Detect which cell encompasses the target text, then output its (X, Y) center coordinate. 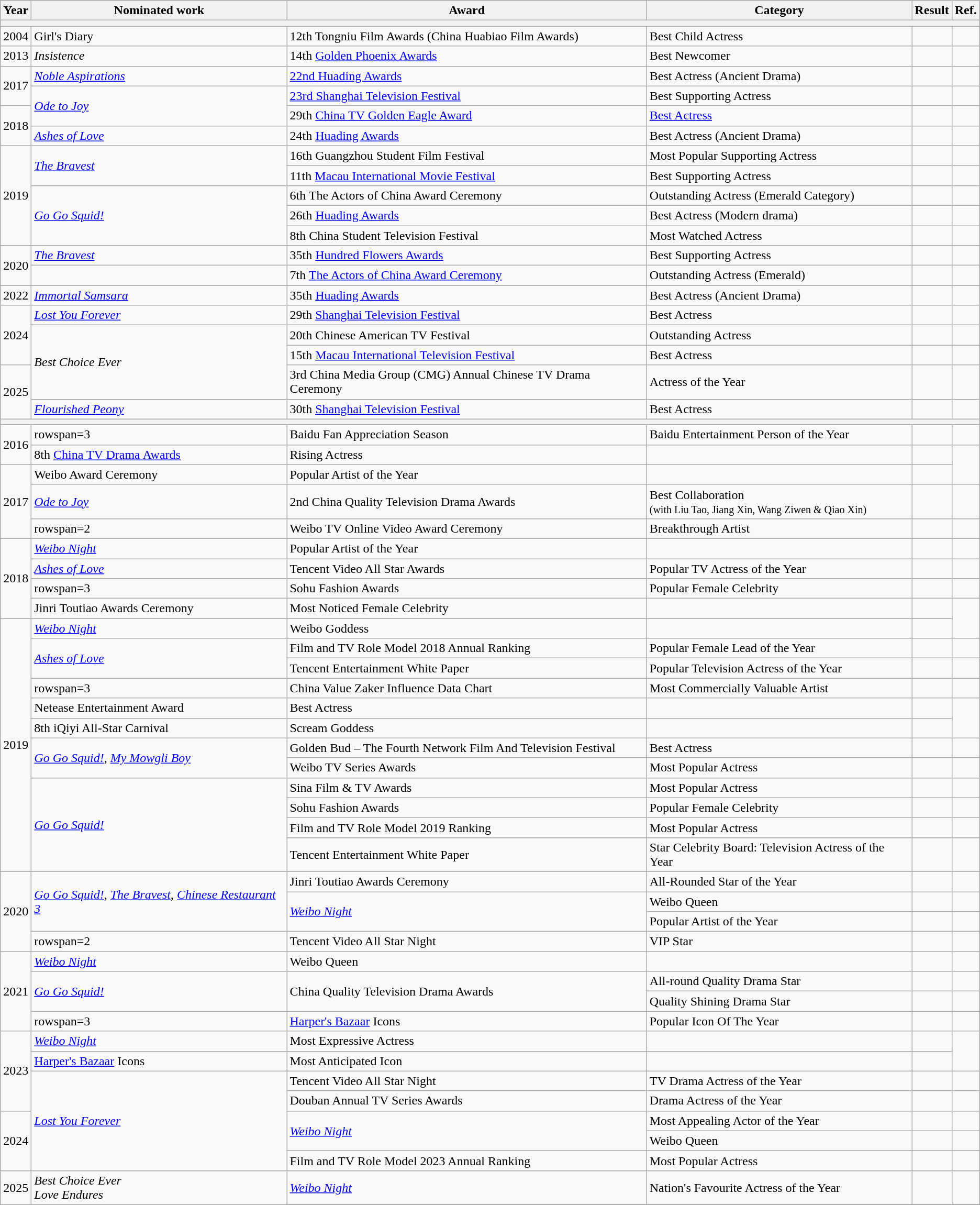
Breakthrough Artist (779, 528)
Best Choice EverLove Endures (159, 1188)
12th Tongniu Film Awards (China Huabiao Film Awards) (467, 36)
Actress of the Year (779, 382)
Outstanding Actress (Emerald Category) (779, 195)
Most Expressive Actress (467, 1041)
Best Choice Ever (159, 362)
Flourished Peony (159, 409)
23rd Shanghai Television Festival (467, 96)
35th Huading Awards (467, 295)
Sina Film & TV Awards (467, 788)
6th The Actors of China Award Ceremony (467, 195)
Best Child Actress (779, 36)
Quality Shining Drama Star (779, 1001)
Category (779, 10)
Noble Aspirations (159, 76)
Most Noticed Female Celebrity (467, 609)
Popular Television Actress of the Year (779, 668)
Douban Annual TV Series Awards (467, 1101)
China Quality Television Drama Awards (467, 991)
Netease Entertainment Award (159, 708)
Star Celebrity Board: Television Actress of the Year (779, 855)
China Value Zaker Influence Data Chart (467, 688)
11th Macau International Movie Festival (467, 175)
Most Commercially Valuable Artist (779, 688)
Popular TV Actress of the Year (779, 568)
2013 (16, 56)
Best Actress (Modern drama) (779, 215)
Outstanding Actress (779, 335)
Most Popular Supporting Actress (779, 156)
7th The Actors of China Award Ceremony (467, 275)
2004 (16, 36)
Go Go Squid!, The Bravest, Chinese Restaurant 3 (159, 901)
8th iQiyi All-Star Carnival (159, 728)
VIP Star (779, 942)
Golden Bud – The Fourth Network Film And Television Festival (467, 748)
Most Watched Actress (779, 235)
Best Newcomer (779, 56)
Result (932, 10)
Weibo Award Ceremony (159, 474)
2021 (16, 991)
29th Shanghai Television Festival (467, 315)
Girl's Diary (159, 36)
14th Golden Phoenix Awards (467, 56)
Drama Actress of the Year (779, 1101)
Baidu Fan Appreciation Season (467, 435)
2022 (16, 295)
2nd China Quality Television Drama Awards (467, 502)
30th Shanghai Television Festival (467, 409)
Outstanding Actress (Emerald) (779, 275)
16th Guangzhou Student Film Festival (467, 156)
TV Drama Actress of the Year (779, 1081)
Nation's Favourite Actress of the Year (779, 1188)
Film and TV Role Model 2023 Annual Ranking (467, 1160)
29th China TV Golden Eagle Award (467, 116)
26th Huading Awards (467, 215)
24th Huading Awards (467, 136)
3rd China Media Group (CMG) Annual Chinese TV Drama Ceremony (467, 382)
8th China TV Drama Awards (159, 455)
Popular Female Lead of the Year (779, 648)
8th China Student Television Festival (467, 235)
Weibo TV Online Video Award Ceremony (467, 528)
Baidu Entertainment Person of the Year (779, 435)
Year (16, 10)
Best Collaboration (with Liu Tao, Jiang Xin, Wang Ziwen & Qiao Xin) (779, 502)
Go Go Squid!, My Mowgli Boy (159, 758)
2016 (16, 445)
Most Appealing Actor of the Year (779, 1121)
35th Hundred Flowers Awards (467, 256)
Scream Goddess (467, 728)
All-round Quality Drama Star (779, 981)
2023 (16, 1071)
All-Rounded Star of the Year (779, 881)
Tencent Video All Star Awards (467, 568)
15th Macau International Television Festival (467, 355)
Film and TV Role Model 2019 Ranking (467, 827)
Popular Icon Of The Year (779, 1021)
Rising Actress (467, 455)
Ref. (965, 10)
22nd Huading Awards (467, 76)
Immortal Samsara (159, 295)
20th Chinese American TV Festival (467, 335)
Weibo TV Series Awards (467, 768)
Weibo Goddess (467, 628)
Insistence (159, 56)
Nominated work (159, 10)
Most Anticipated Icon (467, 1061)
Award (467, 10)
Film and TV Role Model 2018 Annual Ranking (467, 648)
